Scan for the cell matching the given text and deliver its [x, y] coordinate at center. 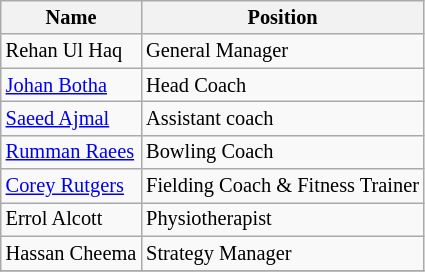
Name [71, 17]
Hassan Cheema [71, 253]
Rehan Ul Haq [71, 51]
General Manager [282, 51]
Assistant coach [282, 118]
Rumman Raees [71, 152]
Bowling Coach [282, 152]
Strategy Manager [282, 253]
Position [282, 17]
Johan Botha [71, 85]
Errol Alcott [71, 219]
Head Coach [282, 85]
Fielding Coach & Fitness Trainer [282, 186]
Saeed Ajmal [71, 118]
Physiotherapist [282, 219]
Corey Rutgers [71, 186]
